Capture the cell that displays the provided text and extract its (X, Y) central coordinate. 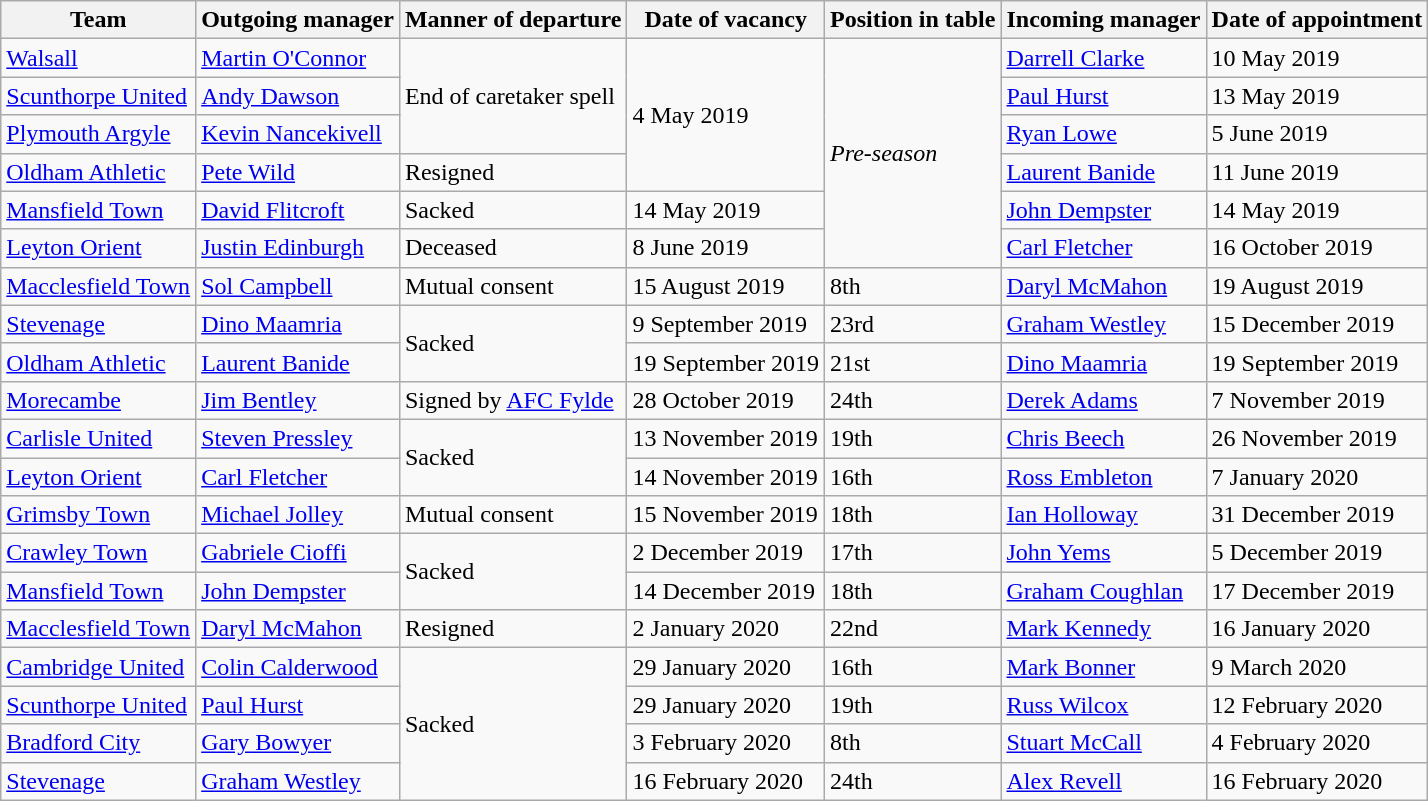
5 June 2019 (1317, 134)
Carlisle United (98, 438)
David Flitcroft (298, 210)
2 December 2019 (726, 553)
13 November 2019 (726, 438)
15 August 2019 (726, 286)
28 October 2019 (726, 400)
Mark Bonner (1104, 667)
Alex Revell (1104, 781)
19 August 2019 (1317, 286)
Grimsby Town (98, 515)
15 November 2019 (726, 515)
Andy Dawson (298, 96)
Cambridge United (98, 667)
Date of appointment (1317, 20)
2 January 2020 (726, 629)
Graham Coughlan (1104, 591)
John Yems (1104, 553)
Bradford City (98, 743)
12 February 2020 (1317, 705)
Manner of departure (512, 20)
9 September 2019 (726, 324)
Ross Embleton (1104, 477)
Team (98, 20)
4 May 2019 (726, 115)
14 December 2019 (726, 591)
10 May 2019 (1317, 58)
Morecambe (98, 400)
16 January 2020 (1317, 629)
Pre-season (913, 153)
8 June 2019 (726, 248)
7 November 2019 (1317, 400)
Pete Wild (298, 172)
Kevin Nancekivell (298, 134)
Incoming manager (1104, 20)
End of caretaker spell (512, 96)
Jim Bentley (298, 400)
5 December 2019 (1317, 553)
17 December 2019 (1317, 591)
13 May 2019 (1317, 96)
Position in table (913, 20)
Mark Kennedy (1104, 629)
Deceased (512, 248)
Ryan Lowe (1104, 134)
Chris Beech (1104, 438)
Steven Pressley (298, 438)
9 March 2020 (1317, 667)
3 February 2020 (726, 743)
11 June 2019 (1317, 172)
Outgoing manager (298, 20)
16 October 2019 (1317, 248)
Justin Edinburgh (298, 248)
15 December 2019 (1317, 324)
17th (913, 553)
Gary Bowyer (298, 743)
22nd (913, 629)
Derek Adams (1104, 400)
14 November 2019 (726, 477)
Sol Campbell (298, 286)
Stuart McCall (1104, 743)
Darrell Clarke (1104, 58)
31 December 2019 (1317, 515)
21st (913, 362)
Gabriele Cioffi (298, 553)
26 November 2019 (1317, 438)
Colin Calderwood (298, 667)
Signed by AFC Fylde (512, 400)
23rd (913, 324)
Martin O'Connor (298, 58)
Plymouth Argyle (98, 134)
7 January 2020 (1317, 477)
Walsall (98, 58)
Ian Holloway (1104, 515)
4 February 2020 (1317, 743)
Russ Wilcox (1104, 705)
Michael Jolley (298, 515)
Crawley Town (98, 553)
Date of vacancy (726, 20)
